Extract the [x, y] coordinate from the center of the cell holding the provided text.  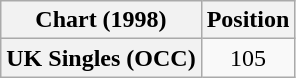
105 [248, 58]
Position [248, 20]
Chart (1998) [101, 20]
UK Singles (OCC) [101, 58]
